Search for the cell housing the specified text and yield its [X, Y] center coordinate. 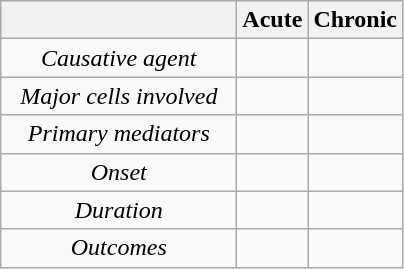
Acute [272, 20]
Onset [119, 172]
Causative agent [119, 58]
Outcomes [119, 248]
Duration [119, 210]
Major cells involved [119, 96]
Chronic [356, 20]
Primary mediators [119, 134]
